Locate the cell with the specified text and output its (X, Y) center coordinate. 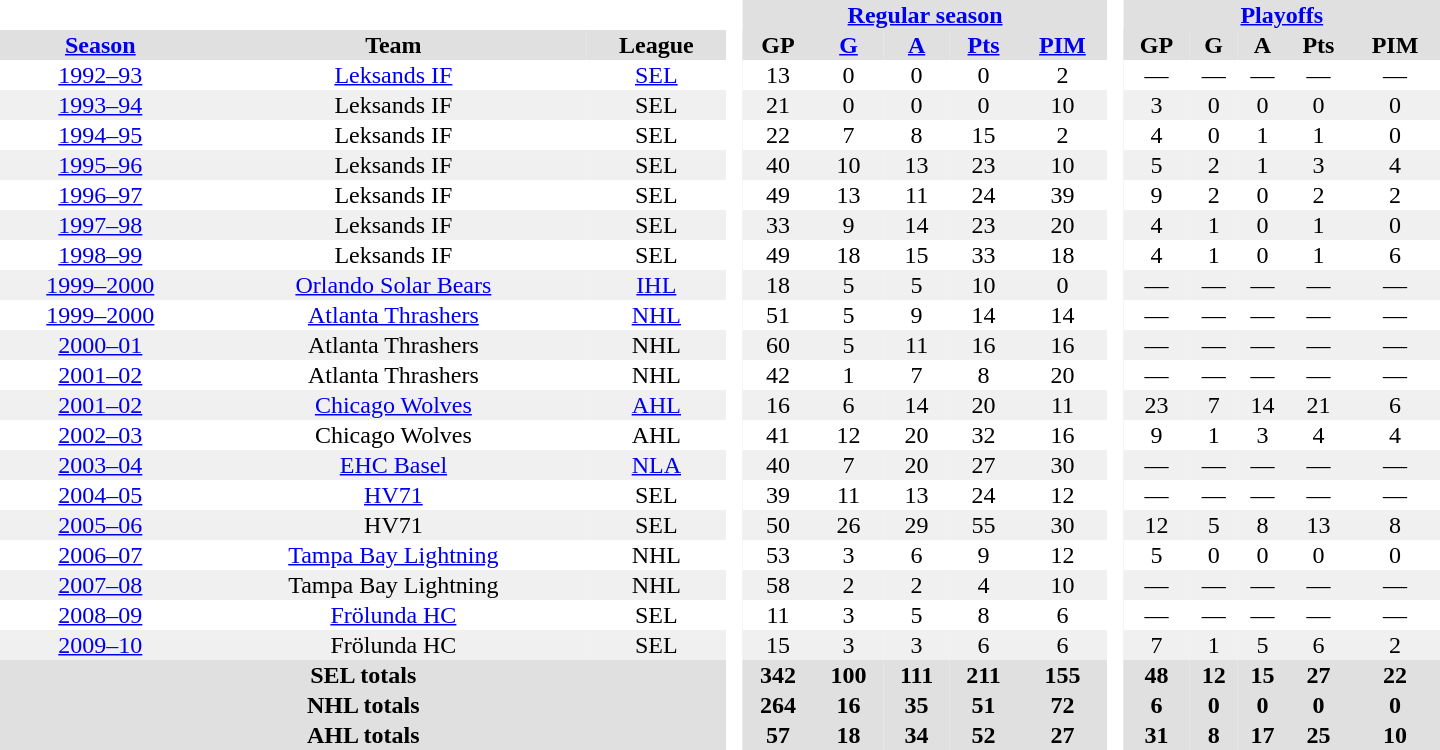
1998–99 (100, 255)
72 (1063, 705)
2002–03 (100, 435)
57 (778, 735)
1997–98 (100, 225)
2004–05 (100, 495)
342 (778, 675)
60 (778, 345)
EHC Basel (394, 465)
211 (983, 675)
155 (1063, 675)
25 (1318, 735)
41 (778, 435)
NLA (656, 465)
2007–08 (100, 585)
50 (778, 525)
58 (778, 585)
Team (394, 45)
53 (778, 555)
IHL (656, 285)
52 (983, 735)
111 (917, 675)
2005–06 (100, 525)
1995–96 (100, 165)
35 (917, 705)
2009–10 (100, 645)
2003–04 (100, 465)
31 (1157, 735)
17 (1262, 735)
Regular season (926, 15)
Season (100, 45)
34 (917, 735)
1994–95 (100, 135)
1993–94 (100, 105)
Playoffs (1282, 15)
32 (983, 435)
29 (917, 525)
League (656, 45)
NHL totals (364, 705)
SEL totals (364, 675)
26 (848, 525)
100 (848, 675)
264 (778, 705)
42 (778, 375)
Orlando Solar Bears (394, 285)
48 (1157, 675)
1996–97 (100, 195)
2000–01 (100, 345)
AHL totals (364, 735)
1992–93 (100, 75)
2008–09 (100, 615)
55 (983, 525)
2006–07 (100, 555)
